Extract the [X, Y] coordinate from the center of the cell holding the provided text.  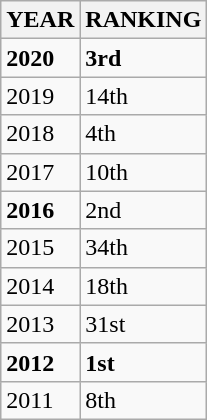
YEAR [40, 20]
1st [144, 362]
2013 [40, 324]
2016 [40, 210]
34th [144, 248]
14th [144, 96]
3rd [144, 58]
2011 [40, 400]
2019 [40, 96]
31st [144, 324]
18th [144, 286]
2020 [40, 58]
4th [144, 134]
2014 [40, 286]
2018 [40, 134]
8th [144, 400]
2012 [40, 362]
2nd [144, 210]
10th [144, 172]
2017 [40, 172]
2015 [40, 248]
RANKING [144, 20]
